For the text-containing cell, return its midpoint in (x, y) coordinate format. 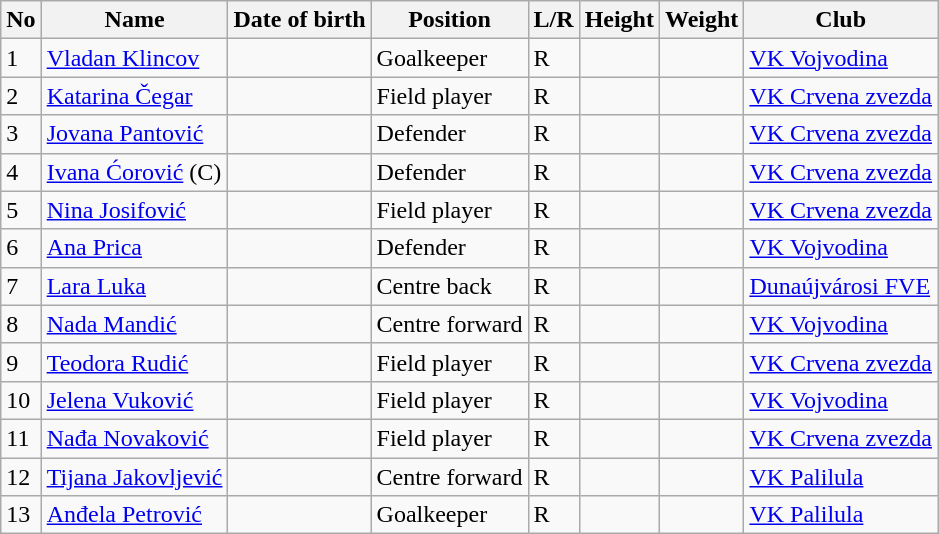
Ana Prica (134, 248)
Nina Josifović (134, 210)
Jelena Vuković (134, 400)
Vladan Klincov (134, 58)
Jovana Pantović (134, 134)
5 (21, 210)
Dunaújvárosi FVE (841, 286)
2 (21, 96)
L/R (554, 20)
Anđela Petrović (134, 515)
13 (21, 515)
No (21, 20)
Teodora Rudić (134, 362)
Tijana Jakovljević (134, 477)
8 (21, 324)
Height (619, 20)
Name (134, 20)
Lara Luka (134, 286)
Weight (701, 20)
12 (21, 477)
11 (21, 438)
6 (21, 248)
Nada Mandić (134, 324)
1 (21, 58)
Ivana Ćorović (C) (134, 172)
7 (21, 286)
10 (21, 400)
9 (21, 362)
Club (841, 20)
4 (21, 172)
Katarina Čegar (134, 96)
3 (21, 134)
Nađa Novaković (134, 438)
Position (450, 20)
Centre back (450, 286)
Date of birth (300, 20)
